Return the (x, y) coordinate for the center point of the cell that contains the specified text.  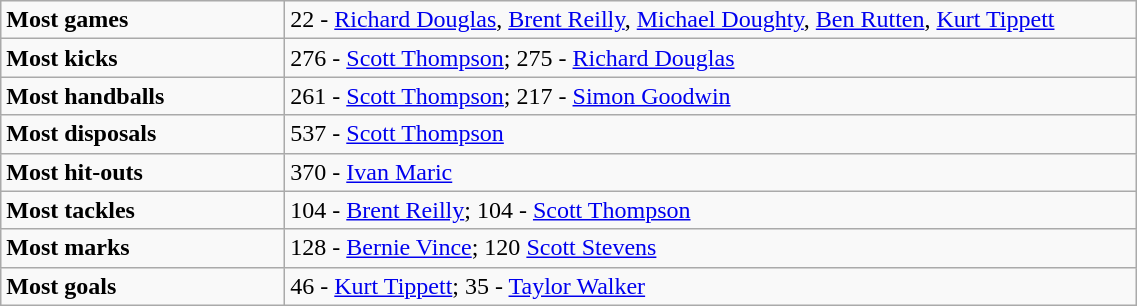
22 - Richard Douglas, Brent Reilly, Michael Doughty, Ben Rutten, Kurt Tippett (711, 20)
276 - Scott Thompson; 275 - Richard Douglas (711, 58)
537 - Scott Thompson (711, 134)
261 - Scott Thompson; 217 - Simon Goodwin (711, 96)
Most tackles (143, 210)
128 - Bernie Vince; 120 Scott Stevens (711, 248)
Most games (143, 20)
Most hit-outs (143, 172)
Most marks (143, 248)
46 - Kurt Tippett; 35 - Taylor Walker (711, 286)
Most kicks (143, 58)
Most disposals (143, 134)
370 - Ivan Maric (711, 172)
104 - Brent Reilly; 104 - Scott Thompson (711, 210)
Most handballs (143, 96)
Most goals (143, 286)
